Determine the [x, y] coordinate at the center of the cell enclosing the given text.  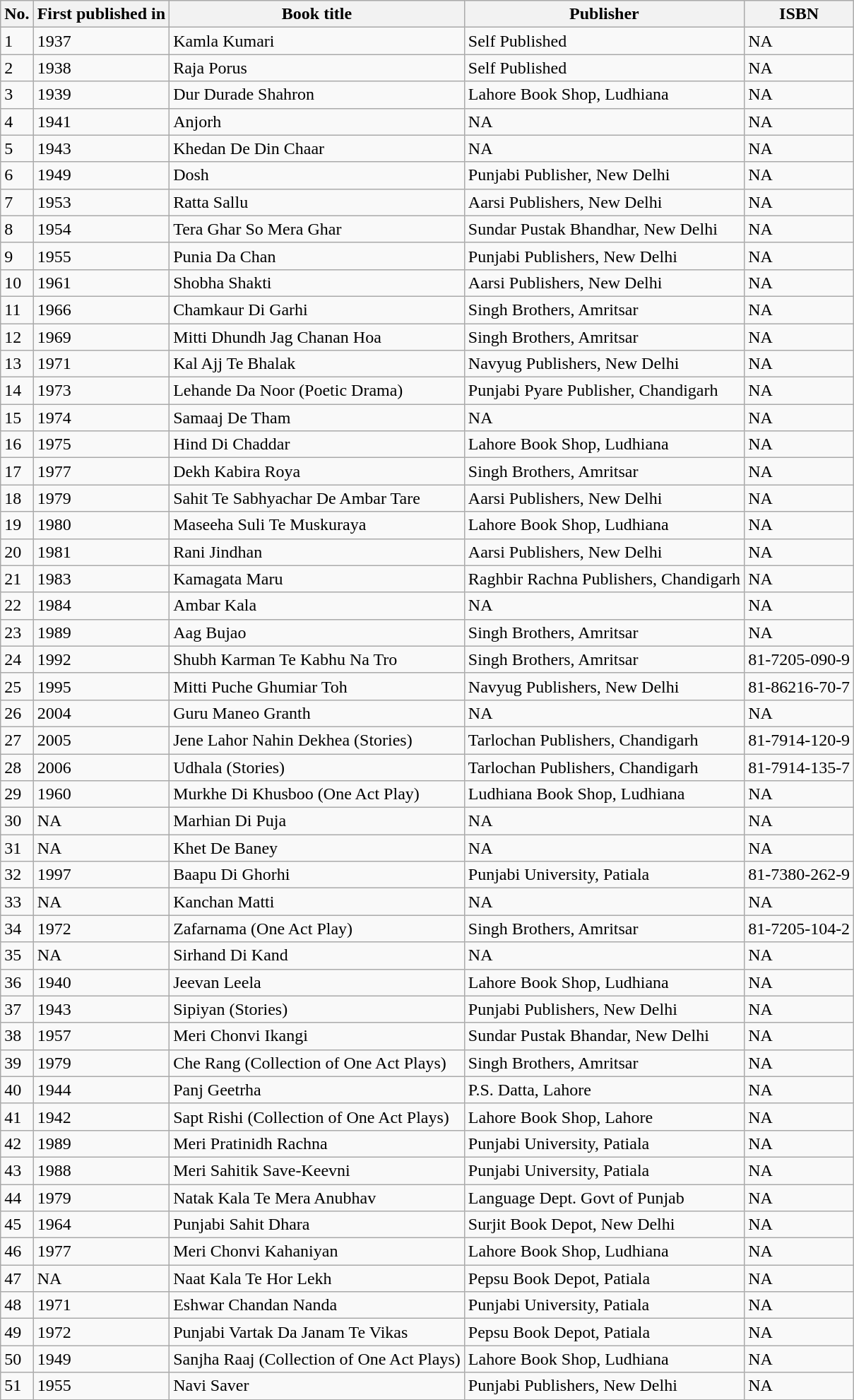
2005 [101, 740]
Murkhe Di Khusboo (One Act Play) [317, 794]
15 [17, 418]
2004 [101, 713]
1954 [101, 229]
81-7380-262-9 [800, 875]
Sahit Te Sabhyachar De Ambar Tare [317, 498]
1974 [101, 418]
Khedan De Din Chaar [317, 148]
34 [17, 929]
81-86216-70-7 [800, 686]
Meri Pratinidh Rachna [317, 1143]
Che Rang (Collection of One Act Plays) [317, 1063]
1964 [101, 1225]
17 [17, 471]
Kamagata Maru [317, 579]
81-7205-090-9 [800, 659]
Punjabi Sahit Dhara [317, 1225]
26 [17, 713]
Navi Saver [317, 1386]
Udhala (Stories) [317, 767]
44 [17, 1198]
Kanchan Matti [317, 902]
Meri Chonvi Ikangi [317, 1036]
50 [17, 1359]
2006 [101, 767]
Shobha Shakti [317, 283]
43 [17, 1170]
No. [17, 14]
Surjit Book Depot, New Delhi [604, 1225]
Dur Durade Shahron [317, 95]
10 [17, 283]
38 [17, 1036]
Punjabi Pyare Publisher, Chandigarh [604, 391]
31 [17, 848]
Meri Chonvi Kahaniyan [317, 1252]
Dosh [317, 175]
1997 [101, 875]
1939 [101, 95]
1960 [101, 794]
Punia Da Chan [317, 256]
2 [17, 68]
1941 [101, 122]
Samaaj De Tham [317, 418]
Chamkaur Di Garhi [317, 310]
Shubh Karman Te Kabhu Na Tro [317, 659]
25 [17, 686]
4 [17, 122]
23 [17, 633]
Sapt Rishi (Collection of One Act Plays) [317, 1117]
39 [17, 1063]
1992 [101, 659]
48 [17, 1305]
1988 [101, 1170]
1966 [101, 310]
13 [17, 364]
46 [17, 1252]
Punjabi Publisher, New Delhi [604, 175]
Sanjha Raaj (Collection of One Act Plays) [317, 1359]
Lahore Book Shop, Lahore [604, 1117]
Ambar Kala [317, 606]
Guru Maneo Granth [317, 713]
16 [17, 445]
20 [17, 552]
45 [17, 1225]
ISBN [800, 14]
1981 [101, 552]
Sundar Pustak Bhandhar, New Delhi [604, 229]
Raghbir Rachna Publishers, Chandigarh [604, 579]
7 [17, 202]
1995 [101, 686]
35 [17, 955]
1983 [101, 579]
Khet De Baney [317, 848]
19 [17, 525]
Marhian Di Puja [317, 821]
Lehande Da Noor (Poetic Drama) [317, 391]
22 [17, 606]
Naat Kala Te Hor Lekh [317, 1278]
29 [17, 794]
33 [17, 902]
49 [17, 1332]
Dekh Kabira Roya [317, 471]
Punjabi Vartak Da Janam Te Vikas [317, 1332]
Kal Ajj Te Bhalak [317, 364]
1957 [101, 1036]
28 [17, 767]
1961 [101, 283]
36 [17, 982]
3 [17, 95]
81-7914-120-9 [800, 740]
12 [17, 337]
Meri Sahitik Save-Keevni [317, 1170]
Tera Ghar So Mera Ghar [317, 229]
Ludhiana Book Shop, Ludhiana [604, 794]
Raja Porus [317, 68]
32 [17, 875]
40 [17, 1090]
Hind Di Chaddar [317, 445]
41 [17, 1117]
1 [17, 41]
Book title [317, 14]
5 [17, 148]
Natak Kala Te Mera Anubhav [317, 1198]
18 [17, 498]
81-7205-104-2 [800, 929]
1980 [101, 525]
6 [17, 175]
51 [17, 1386]
1942 [101, 1117]
Rani Jindhan [317, 552]
Mitti Dhundh Jag Chanan Hoa [317, 337]
1938 [101, 68]
30 [17, 821]
Aag Bujao [317, 633]
Eshwar Chandan Nanda [317, 1305]
Sundar Pustak Bhandar, New Delhi [604, 1036]
1975 [101, 445]
1944 [101, 1090]
Jene Lahor Nahin Dekhea (Stories) [317, 740]
Ratta Sallu [317, 202]
Jeevan Leela [317, 982]
8 [17, 229]
9 [17, 256]
1973 [101, 391]
Maseeha Suli Te Muskuraya [317, 525]
27 [17, 740]
81-7914-135-7 [800, 767]
24 [17, 659]
1969 [101, 337]
Baapu Di Ghorhi [317, 875]
Anjorh [317, 122]
47 [17, 1278]
Panj Geetrha [317, 1090]
1937 [101, 41]
21 [17, 579]
P.S. Datta, Lahore [604, 1090]
Kamla Kumari [317, 41]
Zafarnama (One Act Play) [317, 929]
First published in [101, 14]
1953 [101, 202]
11 [17, 310]
37 [17, 1009]
Sipiyan (Stories) [317, 1009]
Publisher [604, 14]
Language Dept. Govt of Punjab [604, 1198]
1984 [101, 606]
14 [17, 391]
Mitti Puche Ghumiar Toh [317, 686]
1940 [101, 982]
42 [17, 1143]
Sirhand Di Kand [317, 955]
